Capture the cell that displays the provided text and extract its (X, Y) central coordinate. 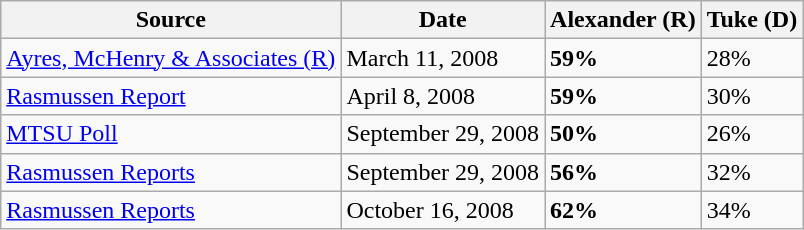
March 11, 2008 (443, 58)
Ayres, McHenry & Associates (R) (171, 58)
62% (624, 210)
Date (443, 20)
26% (752, 134)
56% (624, 172)
50% (624, 134)
April 8, 2008 (443, 96)
Tuke (D) (752, 20)
Rasmussen Report (171, 96)
Source (171, 20)
30% (752, 96)
32% (752, 172)
October 16, 2008 (443, 210)
MTSU Poll (171, 134)
28% (752, 58)
Alexander (R) (624, 20)
34% (752, 210)
